Extract the (x, y) coordinate from the center of the cell holding the provided text.  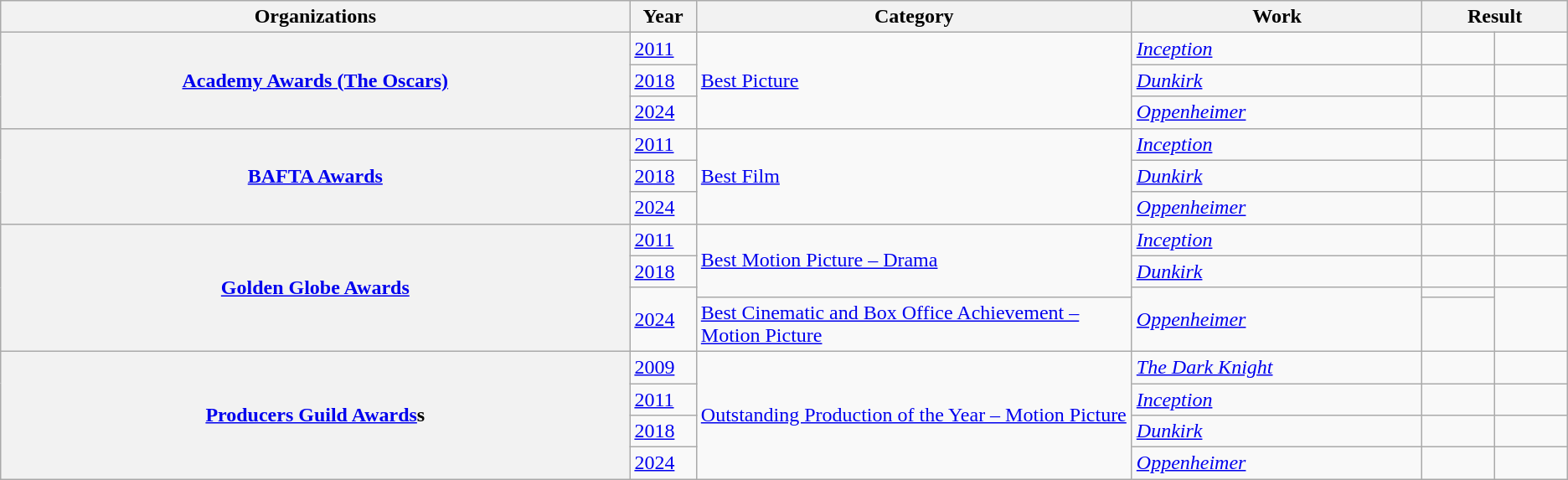
Best Cinematic and Box Office Achievement – Motion Picture (914, 323)
Work (1277, 17)
The Dark Knight (1277, 367)
Best Film (914, 176)
Year (663, 17)
Outstanding Production of the Year – Motion Picture (914, 415)
BAFTA Awards (315, 176)
Best Motion Picture – Drama (914, 260)
Category (914, 17)
2009 (663, 367)
Organizations (315, 17)
Best Picture (914, 80)
Academy Awards (The Oscars) (315, 80)
Golden Globe Awards (315, 287)
Producers Guild Awardss (315, 415)
Result (1494, 17)
